Find where the given text appears and provide that cell's center as (X, Y) coordinate. 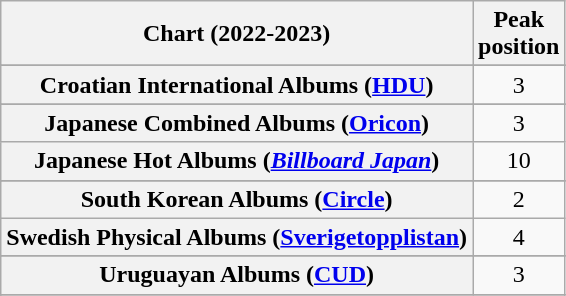
Croatian International Albums (HDU) (237, 85)
Swedish Physical Albums (Sverigetopplistan) (237, 237)
Chart (2022-2023) (237, 34)
Japanese Combined Albums (Oricon) (237, 123)
Uruguayan Albums (CUD) (237, 275)
2 (519, 199)
4 (519, 237)
Peakposition (519, 34)
South Korean Albums (Circle) (237, 199)
10 (519, 161)
Japanese Hot Albums (Billboard Japan) (237, 161)
